Return the (X, Y) coordinate for the center point of the cell that contains the specified text.  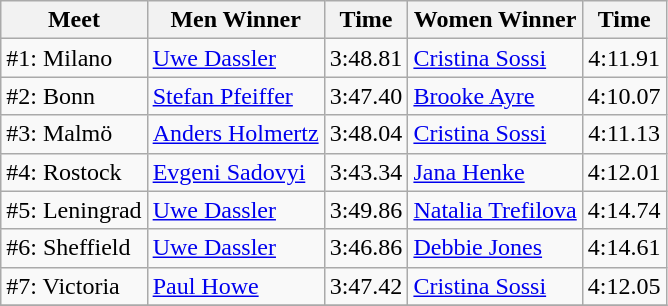
Paul Howe (236, 286)
Meet (74, 20)
3:46.86 (366, 248)
4:11.91 (624, 58)
4:10.07 (624, 96)
#7: Victoria (74, 286)
Women Winner (495, 20)
4:14.74 (624, 210)
#6: Sheffield (74, 248)
3:43.34 (366, 172)
#4: Rostock (74, 172)
Natalia Trefilova (495, 210)
Brooke Ayre (495, 96)
3:47.40 (366, 96)
#1: Milano (74, 58)
Men Winner (236, 20)
#3: Malmö (74, 134)
Jana Henke (495, 172)
#2: Bonn (74, 96)
4:11.13 (624, 134)
#5: Leningrad (74, 210)
Anders Holmertz (236, 134)
3:47.42 (366, 286)
4:12.05 (624, 286)
Evgeni Sadovyi (236, 172)
4:14.61 (624, 248)
Debbie Jones (495, 248)
Stefan Pfeiffer (236, 96)
3:48.81 (366, 58)
4:12.01 (624, 172)
3:48.04 (366, 134)
3:49.86 (366, 210)
